Provide the [x, y] coordinate of the cell's center where the given text is located.  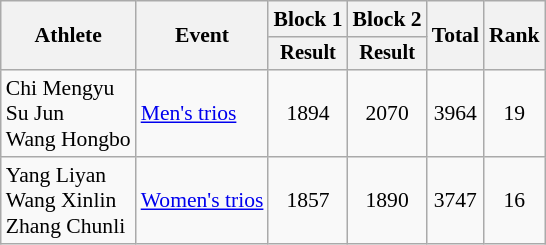
Athlete [68, 36]
3747 [456, 200]
1890 [388, 200]
Men's trios [202, 114]
Chi MengyuSu JunWang Hongbo [68, 114]
Block 2 [388, 19]
Total [456, 36]
2070 [388, 114]
Women's trios [202, 200]
3964 [456, 114]
19 [514, 114]
1857 [308, 200]
16 [514, 200]
Block 1 [308, 19]
1894 [308, 114]
Yang LiyanWang XinlinZhang Chunli [68, 200]
Event [202, 36]
Rank [514, 36]
